Output the [X, Y] coordinate of the center of the cell containing the given text.  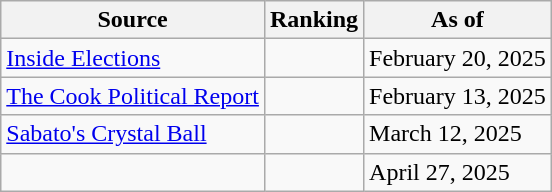
Ranking [314, 20]
Sabato's Crystal Ball [133, 134]
Source [133, 20]
As of [458, 20]
The Cook Political Report [133, 96]
Inside Elections [133, 58]
April 27, 2025 [458, 172]
March 12, 2025 [458, 134]
February 13, 2025 [458, 96]
February 20, 2025 [458, 58]
